From the cell containing the given text, extract its center point as [X, Y] coordinate. 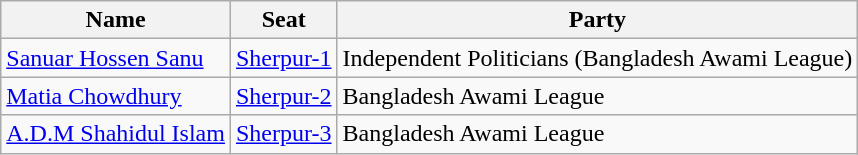
Sherpur-3 [284, 134]
Seat [284, 20]
Matia Chowdhury [116, 96]
Sanuar Hossen Sanu [116, 58]
Sherpur-1 [284, 58]
Sherpur-2 [284, 96]
Name [116, 20]
A.D.M Shahidul Islam [116, 134]
Party [598, 20]
Independent Politicians (Bangladesh Awami League) [598, 58]
